For the text-containing cell, return its midpoint in [x, y] coordinate format. 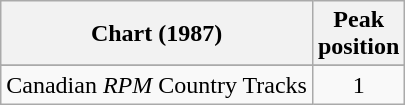
Chart (1987) [157, 34]
Canadian RPM Country Tracks [157, 85]
1 [358, 85]
Peakposition [358, 34]
